From the cell containing the given text, extract its center point as (x, y) coordinate. 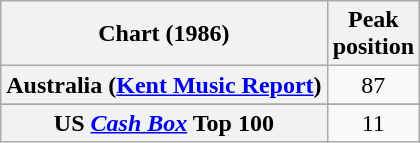
US Cash Box Top 100 (164, 123)
11 (373, 123)
Chart (1986) (164, 34)
Australia (Kent Music Report) (164, 85)
87 (373, 85)
Peakposition (373, 34)
